Return [X, Y] of the center of cell containing provided text 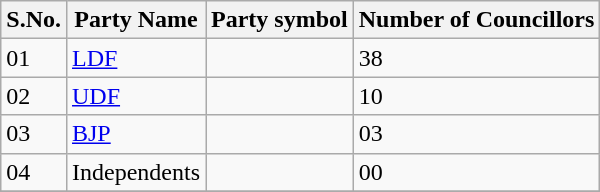
UDF [136, 96]
38 [476, 58]
01 [34, 58]
Party Name [136, 20]
LDF [136, 58]
BJP [136, 134]
00 [476, 172]
Party symbol [280, 20]
04 [34, 172]
Independents [136, 172]
10 [476, 96]
Number of Councillors [476, 20]
02 [34, 96]
S.No. [34, 20]
